From the cell containing the given text, extract its center point as (X, Y) coordinate. 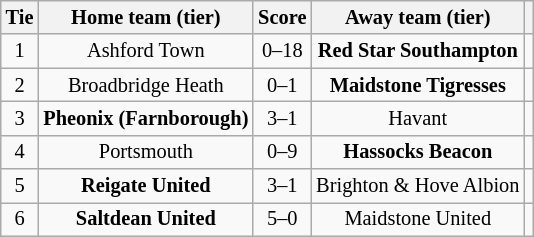
Havant (418, 118)
Broadbridge Heath (146, 85)
Red Star Southampton (418, 51)
5–0 (282, 219)
6 (20, 219)
Home team (tier) (146, 17)
Score (282, 17)
Pheonix (Farnborough) (146, 118)
3 (20, 118)
Ashford Town (146, 51)
Brighton & Hove Albion (418, 186)
Saltdean United (146, 219)
1 (20, 51)
Maidstone Tigresses (418, 85)
Hassocks Beacon (418, 152)
4 (20, 152)
0–1 (282, 85)
Reigate United (146, 186)
2 (20, 85)
0–18 (282, 51)
Maidstone United (418, 219)
0–9 (282, 152)
Portsmouth (146, 152)
5 (20, 186)
Tie (20, 17)
Away team (tier) (418, 17)
